Capture the cell that displays the provided text and extract its [x, y] central coordinate. 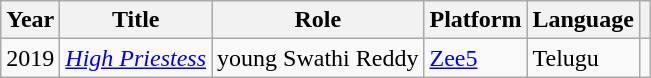
young Swathi Reddy [318, 58]
Title [136, 20]
Telugu [583, 58]
Year [30, 20]
Platform [476, 20]
Role [318, 20]
2019 [30, 58]
Zee5 [476, 58]
High Priestess [136, 58]
Language [583, 20]
